Provide the [X, Y] coordinate of the cell's center where the given text is located.  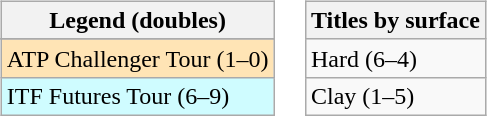
Hard (6–4) [395, 58]
Titles by surface [395, 20]
Clay (1–5) [395, 96]
ITF Futures Tour (6–9) [138, 96]
Legend (doubles) [138, 20]
ATP Challenger Tour (1–0) [138, 58]
